From the cell containing the given text, extract its center point as (X, Y) coordinate. 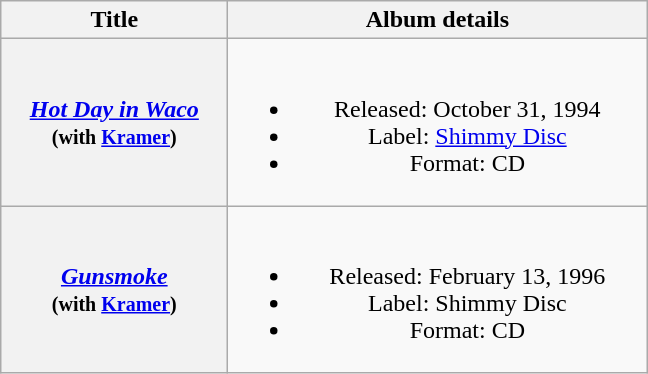
Released: February 13, 1996Label: Shimmy DiscFormat: CD (438, 290)
Gunsmoke(with Kramer) (114, 290)
Title (114, 20)
Released: October 31, 1994Label: Shimmy DiscFormat: CD (438, 122)
Album details (438, 20)
Hot Day in Waco(with Kramer) (114, 122)
